Capture the cell that displays the provided text and extract its [X, Y] central coordinate. 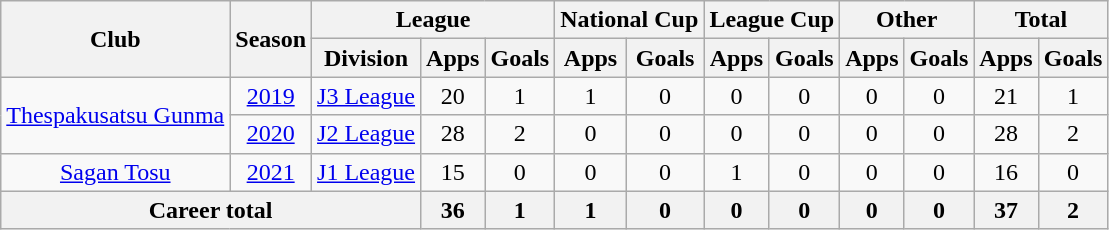
J1 League [366, 172]
League Cup [772, 20]
21 [1006, 96]
Club [116, 39]
Career total [211, 210]
Division [366, 58]
Sagan Tosu [116, 172]
20 [453, 96]
Thespakusatsu Gunma [116, 115]
36 [453, 210]
2019 [271, 96]
Other [907, 20]
League [434, 20]
16 [1006, 172]
J2 League [366, 134]
Total [1041, 20]
Season [271, 39]
37 [1006, 210]
National Cup [630, 20]
2021 [271, 172]
15 [453, 172]
J3 League [366, 96]
2020 [271, 134]
